Pinpoint the cell where the given text exists, returning its (x, y) midpoint coordinate. 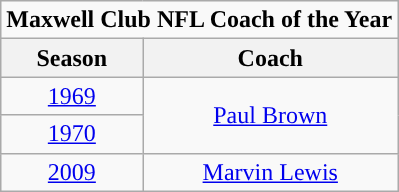
Marvin Lewis (270, 172)
1969 (72, 96)
Paul Brown (270, 115)
Coach (270, 58)
Maxwell Club NFL Coach of the Year (200, 20)
2009 (72, 172)
Season (72, 58)
1970 (72, 134)
